Output the (x, y) coordinate of the center of the cell containing the given text.  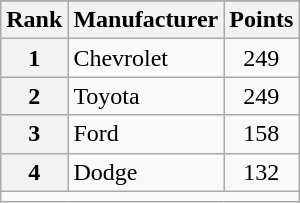
Chevrolet (146, 58)
Ford (146, 134)
3 (34, 134)
2 (34, 96)
Points (262, 20)
Toyota (146, 96)
Rank (34, 20)
4 (34, 172)
Dodge (146, 172)
1 (34, 58)
158 (262, 134)
132 (262, 172)
Manufacturer (146, 20)
